Find where the given text appears and provide that cell's center as (x, y) coordinate. 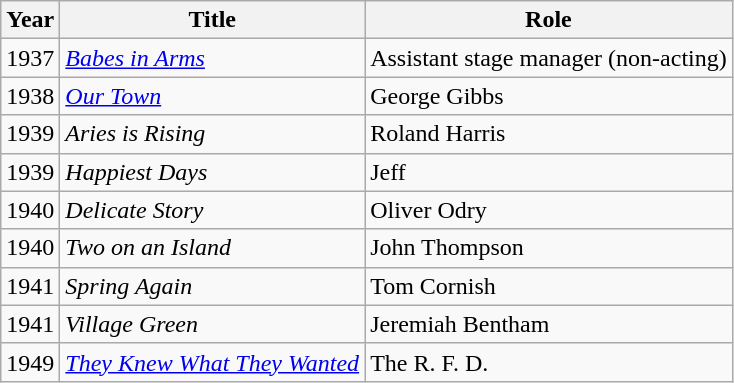
1937 (30, 58)
Happiest Days (212, 172)
Aries is Rising (212, 134)
Jeremiah Bentham (549, 324)
Year (30, 20)
Our Town (212, 96)
Tom Cornish (549, 286)
Title (212, 20)
Two on an Island (212, 248)
They Knew What They Wanted (212, 362)
Assistant stage manager (non-acting) (549, 58)
John Thompson (549, 248)
Babes in Arms (212, 58)
George Gibbs (549, 96)
Jeff (549, 172)
Village Green (212, 324)
The R. F. D. (549, 362)
1938 (30, 96)
Spring Again (212, 286)
1949 (30, 362)
Oliver Odry (549, 210)
Delicate Story (212, 210)
Role (549, 20)
Roland Harris (549, 134)
